Return (X, Y) of the center of cell containing provided text 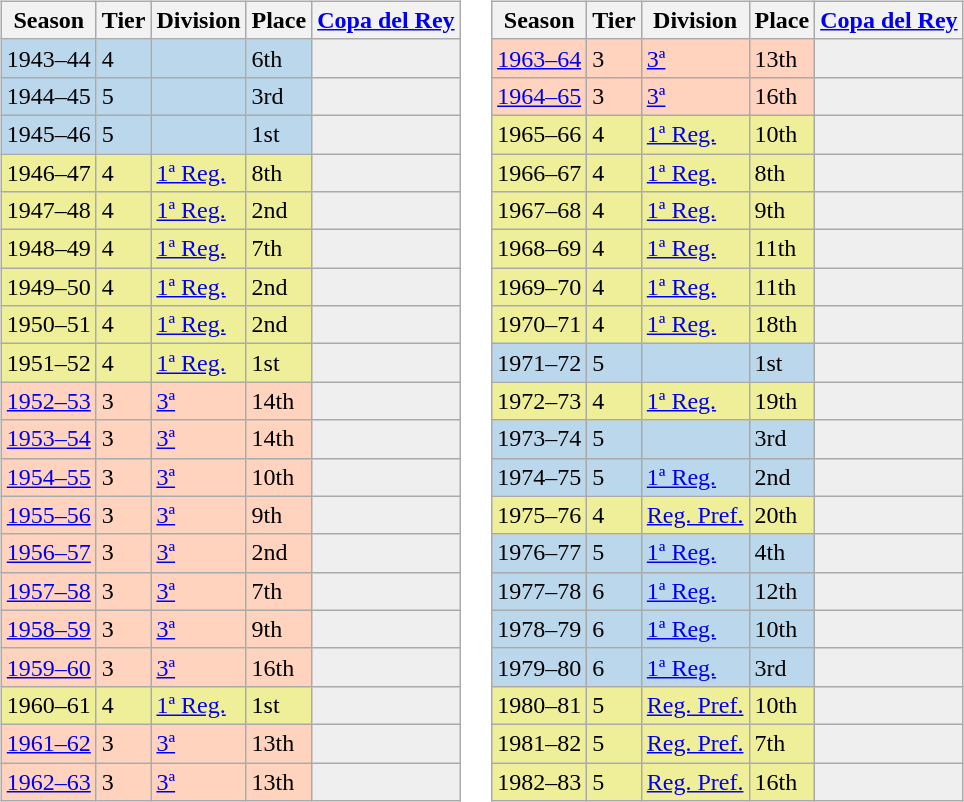
1965–66 (540, 134)
1948–49 (48, 249)
1977–78 (540, 591)
1959–60 (48, 667)
1963–64 (540, 58)
1957–58 (48, 591)
1958–59 (48, 629)
1979–80 (540, 667)
12th (782, 591)
1945–46 (48, 134)
1960–61 (48, 705)
1944–45 (48, 96)
1968–69 (540, 249)
1973–74 (540, 439)
6th (279, 58)
20th (782, 515)
1947–48 (48, 211)
1974–75 (540, 477)
1946–47 (48, 173)
1954–55 (48, 477)
1971–72 (540, 363)
1967–68 (540, 211)
19th (782, 401)
1949–50 (48, 287)
1956–57 (48, 553)
1953–54 (48, 439)
1966–67 (540, 173)
4th (782, 553)
1982–83 (540, 781)
1978–79 (540, 629)
1962–63 (48, 781)
1955–56 (48, 515)
1952–53 (48, 401)
1950–51 (48, 325)
18th (782, 325)
1972–73 (540, 401)
1943–44 (48, 58)
1970–71 (540, 325)
1981–82 (540, 743)
1964–65 (540, 96)
1969–70 (540, 287)
1980–81 (540, 705)
1976–77 (540, 553)
1951–52 (48, 363)
1961–62 (48, 743)
1975–76 (540, 515)
